Scan for the cell matching the given text and deliver its (x, y) coordinate at center. 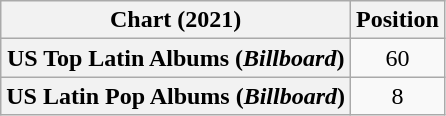
Position (398, 20)
US Top Latin Albums (Billboard) (176, 58)
60 (398, 58)
US Latin Pop Albums (Billboard) (176, 96)
Chart (2021) (176, 20)
8 (398, 96)
